For the text-containing cell, return its midpoint in (X, Y) coordinate format. 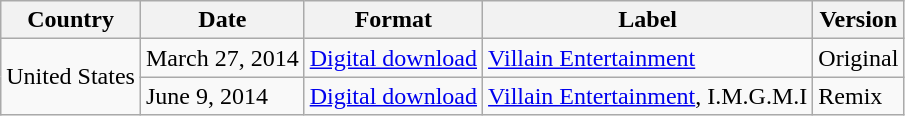
United States (71, 77)
Villain Entertainment, I.M.G.M.I (648, 96)
Date (222, 20)
Villain Entertainment (648, 58)
Country (71, 20)
Original (858, 58)
Label (648, 20)
Format (393, 20)
Remix (858, 96)
June 9, 2014 (222, 96)
March 27, 2014 (222, 58)
Version (858, 20)
